Locate the cell with the specified text and output its (X, Y) center coordinate. 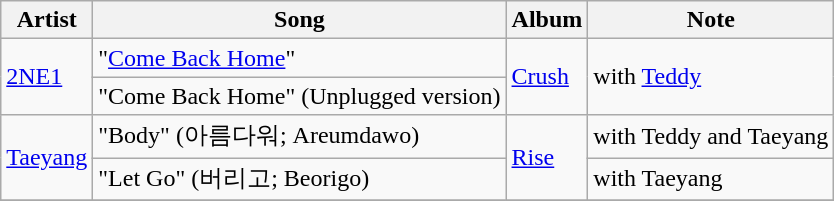
Rise (547, 158)
Artist (47, 20)
with Teddy and Taeyang (711, 136)
Note (711, 20)
"Come Back Home" (300, 58)
Song (300, 20)
with Taeyang (711, 180)
"Let Go" (버리고; Beorigo) (300, 180)
"Come Back Home" (Unplugged version) (300, 96)
2NE1 (47, 77)
Taeyang (47, 158)
Album (547, 20)
"Body" (아름다워; Areumdawo) (300, 136)
with Teddy (711, 77)
Crush (547, 77)
